Detect which cell encompasses the target text, then output its [X, Y] center coordinate. 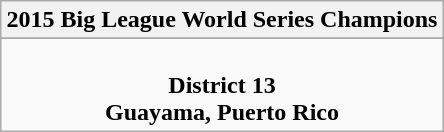
2015 Big League World Series Champions [222, 20]
District 13 Guayama, Puerto Rico [222, 85]
